Return (X, Y) of the center of cell containing provided text 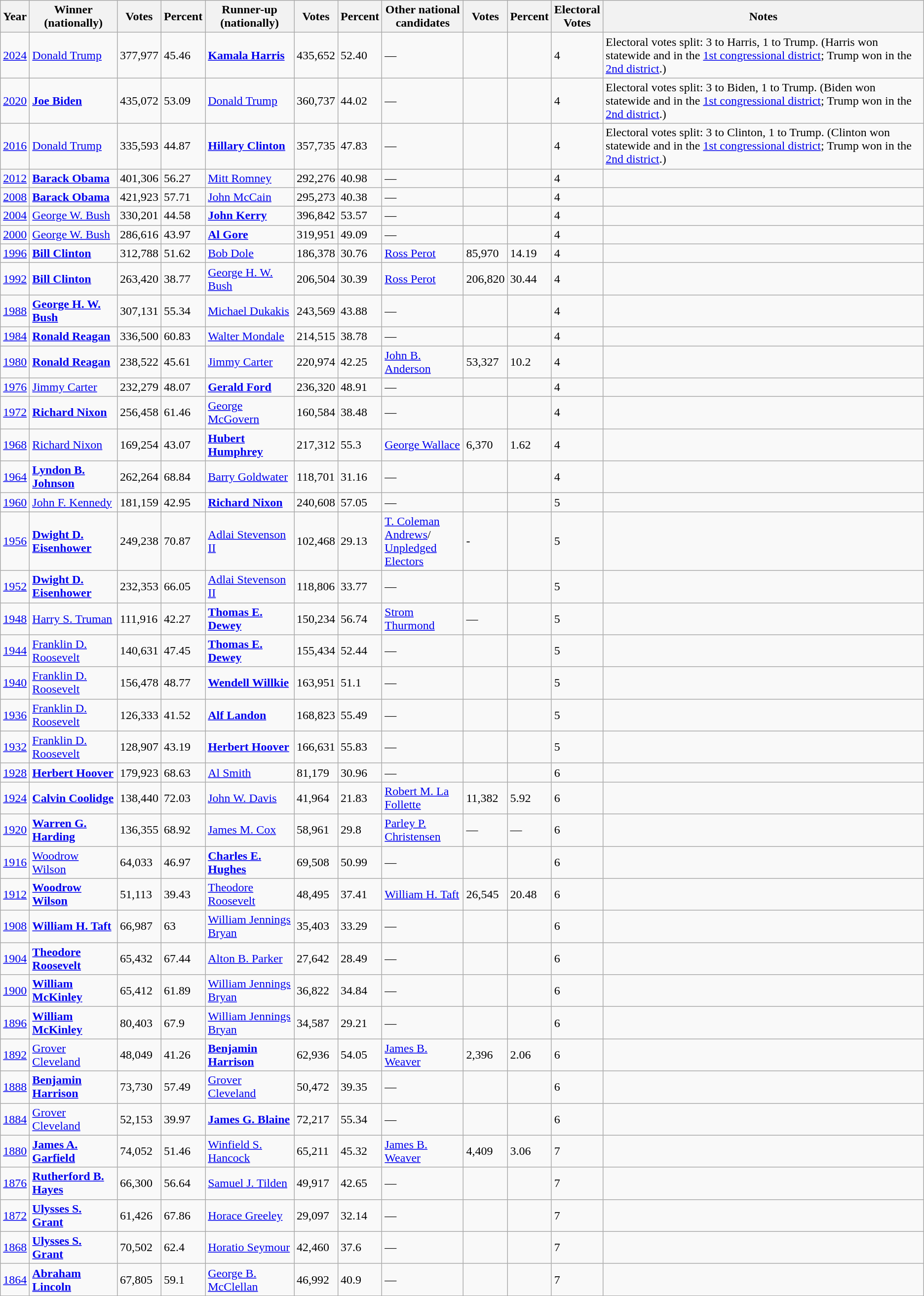
38.77 (183, 278)
49.09 (360, 234)
40.9 (360, 1279)
48.07 (183, 387)
48.77 (183, 683)
James A. Garfield (74, 1151)
138,440 (139, 798)
30.96 (360, 772)
1976 (15, 387)
George McGovern (250, 413)
56.64 (183, 1183)
52.44 (360, 650)
1968 (15, 445)
Joe Biden (74, 101)
65,211 (316, 1151)
68.84 (183, 477)
243,569 (316, 311)
56.74 (360, 619)
Al Smith (250, 772)
George B. McClellan (250, 1279)
1924 (15, 798)
Rutherford B. Hayes (74, 1183)
Electoral votes split: 3 to Harris, 1 to Trump. (Harris won statewide and in the 1st congressional district; Trump won in the 2nd district.) (764, 55)
59.1 (183, 1279)
140,631 (139, 650)
51.1 (360, 683)
240,608 (316, 502)
1988 (15, 311)
Notes (764, 17)
38.78 (360, 336)
65,432 (139, 958)
29.13 (360, 541)
34,587 (316, 1023)
45.46 (183, 55)
11,382 (486, 798)
238,522 (139, 361)
37.6 (360, 1248)
64,033 (139, 862)
295,273 (316, 197)
53.57 (360, 216)
- (486, 541)
73,730 (139, 1087)
Bob Dole (250, 253)
67.44 (183, 958)
3.06 (529, 1151)
150,234 (316, 619)
Calvin Coolidge (74, 798)
John B. Anderson (423, 361)
1908 (15, 927)
John W. Davis (250, 798)
55.3 (360, 445)
Charles E. Hughes (250, 862)
John F. Kennedy (74, 502)
Winfield S. Hancock (250, 1151)
John McCain (250, 197)
377,977 (139, 55)
435,072 (139, 101)
1888 (15, 1087)
155,434 (316, 650)
1928 (15, 772)
52.40 (360, 55)
Kamala Harris (250, 55)
29.8 (360, 830)
63 (183, 927)
30.44 (529, 278)
2012 (15, 178)
26,545 (486, 894)
40.38 (360, 197)
214,515 (316, 336)
80,403 (139, 1023)
1972 (15, 413)
236,320 (316, 387)
33.77 (360, 586)
1900 (15, 991)
John Kerry (250, 216)
292,276 (316, 178)
181,159 (139, 502)
74,052 (139, 1151)
Lyndon B. Johnson (74, 477)
30.39 (360, 278)
43.19 (183, 747)
42.27 (183, 619)
55.49 (360, 715)
43.07 (183, 445)
232,353 (139, 586)
48,049 (139, 1055)
168,823 (316, 715)
14.19 (529, 253)
1960 (15, 502)
1956 (15, 541)
1996 (15, 253)
Strom Thurmond (423, 619)
169,254 (139, 445)
ElectoralVotes (577, 17)
39.43 (183, 894)
Electoral votes split: 3 to Clinton, 1 to Trump. (Clinton won statewide and in the 1st congressional district; Trump won in the 2nd district.) (764, 146)
54.05 (360, 1055)
10.2 (529, 361)
33.29 (360, 927)
70.87 (183, 541)
220,974 (316, 361)
67.9 (183, 1023)
421,923 (139, 197)
31.16 (360, 477)
2,396 (486, 1055)
Mitt Romney (250, 178)
41.52 (183, 715)
2004 (15, 216)
T. Coleman Andrews/Unpledged Electors (423, 541)
401,306 (139, 178)
1880 (15, 1151)
46.97 (183, 862)
Year (15, 17)
335,593 (139, 146)
39.35 (360, 1087)
263,420 (139, 278)
1932 (15, 747)
57.49 (183, 1087)
29,097 (316, 1215)
Alton B. Parker (250, 958)
2000 (15, 234)
57.71 (183, 197)
48.91 (360, 387)
312,788 (139, 253)
136,355 (139, 830)
249,238 (139, 541)
Hubert Humphrey (250, 445)
1904 (15, 958)
206,820 (486, 278)
262,264 (139, 477)
Harry S. Truman (74, 619)
1940 (15, 683)
42.65 (360, 1183)
126,333 (139, 715)
34.84 (360, 991)
George Wallace (423, 445)
62.4 (183, 1248)
1892 (15, 1055)
Runner-up (nationally) (250, 17)
Hillary Clinton (250, 146)
42,460 (316, 1248)
2008 (15, 197)
66,987 (139, 927)
1896 (15, 1023)
1952 (15, 586)
32.14 (360, 1215)
206,504 (316, 278)
51.62 (183, 253)
62,936 (316, 1055)
52,153 (139, 1119)
45.32 (360, 1151)
2020 (15, 101)
Abraham Lincoln (74, 1279)
Samuel J. Tilden (250, 1183)
55.83 (360, 747)
1876 (15, 1183)
42.95 (183, 502)
51,113 (139, 894)
Robert M. La Follette (423, 798)
39.97 (183, 1119)
118,806 (316, 586)
179,923 (139, 772)
21.83 (360, 798)
50.99 (360, 862)
163,951 (316, 683)
Winner (nationally) (74, 17)
29.21 (360, 1023)
58,961 (316, 830)
Parley P. Christensen (423, 830)
44.87 (183, 146)
1948 (15, 619)
61.46 (183, 413)
Wendell Willkie (250, 683)
319,951 (316, 234)
40.98 (360, 178)
111,916 (139, 619)
128,907 (139, 747)
50,472 (316, 1087)
38.48 (360, 413)
Alf Landon (250, 715)
67,805 (139, 1279)
44.02 (360, 101)
66,300 (139, 1183)
35,403 (316, 927)
Michael Dukakis (250, 311)
186,378 (316, 253)
47.45 (183, 650)
45.61 (183, 361)
336,500 (139, 336)
256,458 (139, 413)
Barry Goldwater (250, 477)
118,701 (316, 477)
1936 (15, 715)
Gerald Ford (250, 387)
4,409 (486, 1151)
2.06 (529, 1055)
51.46 (183, 1151)
357,735 (316, 146)
1920 (15, 830)
43.97 (183, 234)
30.76 (360, 253)
1864 (15, 1279)
217,312 (316, 445)
61,426 (139, 1215)
53.09 (183, 101)
1872 (15, 1215)
28.49 (360, 958)
232,279 (139, 387)
James M. Cox (250, 830)
396,842 (316, 216)
1980 (15, 361)
1884 (15, 1119)
330,201 (139, 216)
1.62 (529, 445)
49,917 (316, 1183)
Horace Greeley (250, 1215)
5.92 (529, 798)
85,970 (486, 253)
1912 (15, 894)
48,495 (316, 894)
53,327 (486, 361)
37.41 (360, 894)
81,179 (316, 772)
Electoral votes split: 3 to Biden, 1 to Trump. (Biden won statewide and in the 1st congressional district; Trump won in the 2nd district.) (764, 101)
36,822 (316, 991)
1916 (15, 862)
307,131 (139, 311)
Other nationalcandidates (423, 17)
69,508 (316, 862)
166,631 (316, 747)
1992 (15, 278)
72.03 (183, 798)
41,964 (316, 798)
72,217 (316, 1119)
1984 (15, 336)
2024 (15, 55)
66.05 (183, 586)
1944 (15, 650)
Walter Mondale (250, 336)
46,992 (316, 1279)
2016 (15, 146)
James G. Blaine (250, 1119)
6,370 (486, 445)
27,642 (316, 958)
42.25 (360, 361)
435,652 (316, 55)
67.86 (183, 1215)
68.63 (183, 772)
68.92 (183, 830)
286,616 (139, 234)
Al Gore (250, 234)
102,468 (316, 541)
60.83 (183, 336)
56.27 (183, 178)
65,412 (139, 991)
156,478 (139, 683)
360,737 (316, 101)
20.48 (529, 894)
70,502 (139, 1248)
44.58 (183, 216)
Warren G. Harding (74, 830)
41.26 (183, 1055)
47.83 (360, 146)
Horatio Seymour (250, 1248)
160,584 (316, 413)
61.89 (183, 991)
57.05 (360, 502)
1964 (15, 477)
1868 (15, 1248)
43.88 (360, 311)
